Capture the cell that displays the provided text and extract its (X, Y) central coordinate. 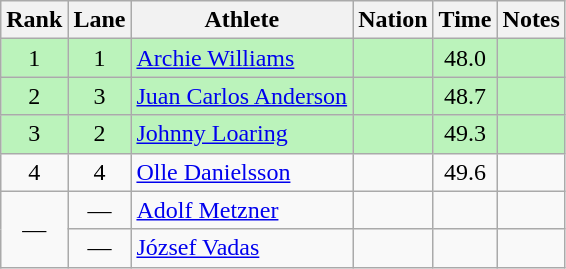
Johnny Loaring (242, 134)
Rank (34, 20)
Notes (531, 20)
Time (465, 20)
József Vadas (242, 248)
49.6 (465, 172)
Archie Williams (242, 58)
48.0 (465, 58)
Adolf Metzner (242, 210)
48.7 (465, 96)
Lane (100, 20)
49.3 (465, 134)
Athlete (242, 20)
Olle Danielsson (242, 172)
Nation (393, 20)
Juan Carlos Anderson (242, 96)
